Scan for the cell matching the given text and deliver its [X, Y] coordinate at center. 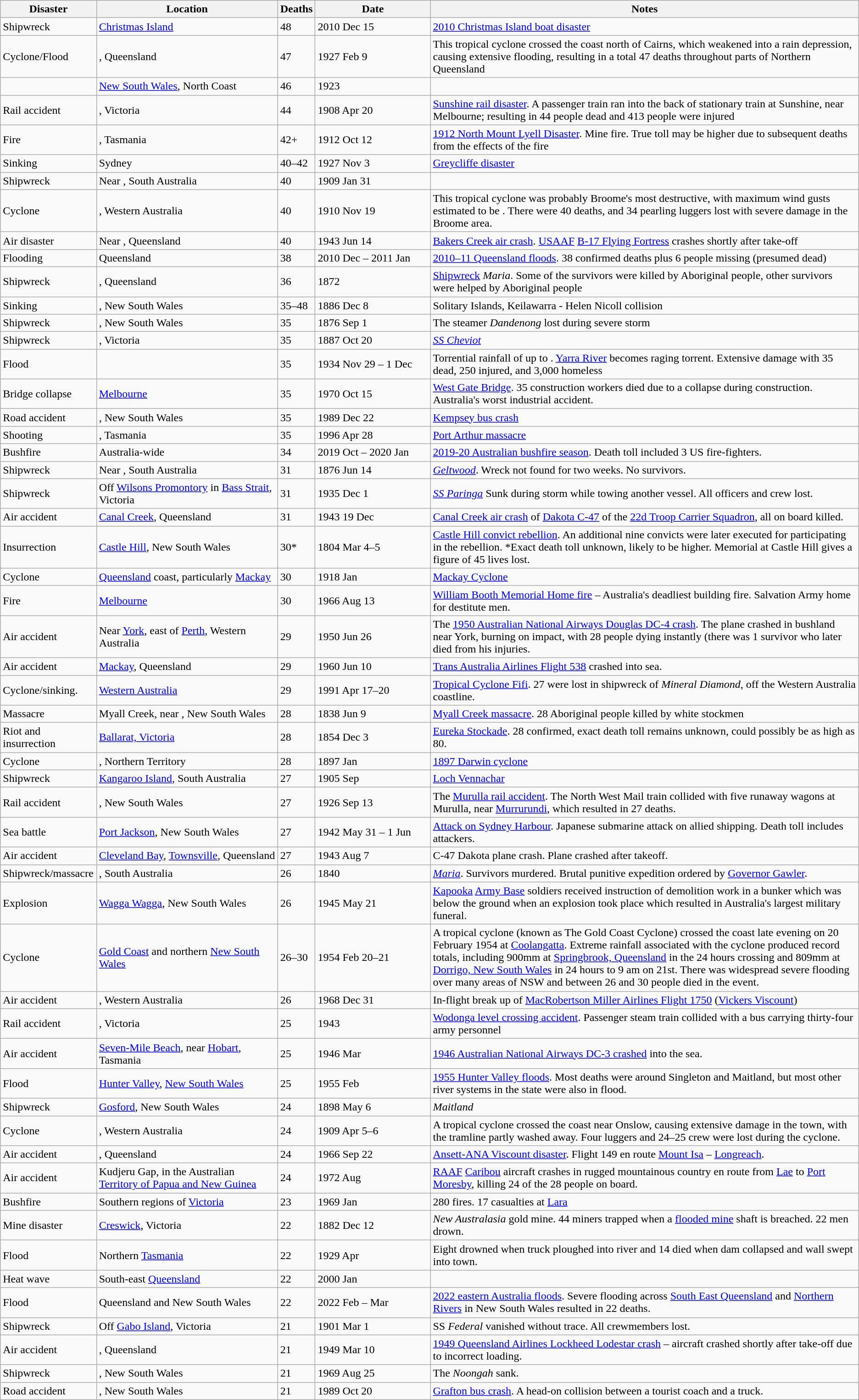
1989 Oct 20 [373, 1391]
Grafton bus crash. A head-on collision between a tourist coach and a truck. [644, 1391]
New South Wales, North Coast [187, 86]
Loch Vennachar [644, 779]
1970 Oct 15 [373, 394]
1949 Queensland Airlines Lockheed Lodestar crash – aircraft crashed shortly after take-off due to incorrect loading. [644, 1350]
RAAF Caribou aircraft crashes in rugged mountainous country en route from Lae to Port Moresby, killing 24 of the 28 people on board. [644, 1178]
Eight drowned when truck ploughed into river and 14 died when dam collapsed and wall swept into town. [644, 1255]
1927 Feb 9 [373, 56]
Kudjeru Gap, in the Australian Territory of Papua and New Guinea [187, 1178]
280 fires. 17 casualties at Lara [644, 1202]
1966 Aug 13 [373, 600]
Mackay Cyclone [644, 577]
35–48 [296, 305]
Disaster [49, 9]
Kempsey bus crash [644, 418]
23 [296, 1202]
Near York, east of Perth, Western Australia [187, 636]
Off Wilsons Promontory in Bass Strait, Victoria [187, 494]
West Gate Bridge. 35 construction workers died due to a collapse during construction. Australia's worst industrial accident. [644, 394]
1901 Mar 1 [373, 1326]
1972 Aug [373, 1178]
1943 Jun 14 [373, 240]
Christmas Island [187, 27]
1955 Feb [373, 1083]
Shipwreck/massacre [49, 873]
1960 Jun 10 [373, 666]
1966 Sep 22 [373, 1155]
Seven-Mile Beach, near Hobart, Tasmania [187, 1054]
Queensland [187, 258]
Kangaroo Island, South Australia [187, 779]
1929 Apr [373, 1255]
Ansett-ANA Viscount disaster. Flight 149 en route Mount Isa – Longreach. [644, 1155]
1950 Jun 26 [373, 636]
44 [296, 110]
1923 [373, 86]
Near , Queensland [187, 240]
Bridge collapse [49, 394]
1942 May 31 – 1 Jun [373, 832]
38 [296, 258]
The Murulla rail accident. The North West Mail train collided with five runaway wagons at Murulla, near Murrurundi, which resulted in 27 deaths. [644, 802]
47 [296, 56]
Port Jackson, New South Wales [187, 832]
Canal Creek, Queensland [187, 517]
Date [373, 9]
1838 Jun 9 [373, 714]
Myall Creek, near , New South Wales [187, 714]
1886 Dec 8 [373, 305]
1909 Jan 31 [373, 181]
1955 Hunter Valley floods. Most deaths were around Singleton and Maitland, but most other river systems in the state were also in flood. [644, 1083]
Torrential rainfall of up to . Yarra River becomes raging torrent. Extensive damage with 35 dead, 250 injured, and 3,000 homeless [644, 364]
2000 Jan [373, 1279]
2022 eastern Australia floods. Severe flooding across South East Queensland and Northern Rivers in New South Wales resulted in 22 deaths. [644, 1302]
2022 Feb – Mar [373, 1302]
46 [296, 86]
Northern Tasmania [187, 1255]
Queensland and New South Wales [187, 1302]
Mine disaster [49, 1225]
Sydney [187, 163]
Air disaster [49, 240]
2010–11 Queensland floods. 38 confirmed deaths plus 6 people missing (presumed dead) [644, 258]
Gold Coast and northern New South Wales [187, 958]
1898 May 6 [373, 1107]
SS Cheviot [644, 340]
1887 Oct 20 [373, 340]
34 [296, 452]
Queensland coast, particularly Mackay [187, 577]
Massacre [49, 714]
1876 Sep 1 [373, 323]
1910 Nov 19 [373, 211]
Myall Creek massacre. 28 Aboriginal people killed by white stockmen [644, 714]
1943 19 Dec [373, 517]
Australia-wide [187, 452]
1926 Sep 13 [373, 802]
Attack on Sydney Harbour. Japanese submarine attack on allied shipping. Death toll includes attackers. [644, 832]
Explosion [49, 903]
Western Australia [187, 690]
26–30 [296, 958]
1908 Apr 20 [373, 110]
South-east Queensland [187, 1279]
Wodonga level crossing accident. Passenger steam train collided with a bus carrying thirty-four army personnel [644, 1023]
In-flight break up of MacRobertson Miller Airlines Flight 1750 (Vickers Viscount) [644, 1000]
Off Gabo Island, Victoria [187, 1326]
Flooding [49, 258]
1872 [373, 282]
2010 Dec 15 [373, 27]
Sea battle [49, 832]
1968 Dec 31 [373, 1000]
Hunter Valley, New South Wales [187, 1083]
The Noongah sank. [644, 1373]
30* [296, 547]
1912 North Mount Lyell Disaster. Mine fire. True toll may be higher due to subsequent deaths from the effects of the fire [644, 139]
New Australasia gold mine. 44 miners trapped when a flooded mine shaft is breached. 22 men drown. [644, 1225]
The steamer Dandenong lost during severe storm [644, 323]
1943 [373, 1023]
Greycliffe disaster [644, 163]
Creswick, Victoria [187, 1225]
1946 Mar [373, 1054]
Cyclone/sinking. [49, 690]
Canal Creek air crash of Dakota C-47 of the 22d Troop Carrier Squadron, all on board killed. [644, 517]
1912 Oct 12 [373, 139]
William Booth Memorial Home fire – Australia's deadliest building fire. Salvation Army home for destitute men. [644, 600]
1840 [373, 873]
1954 Feb 20–21 [373, 958]
Bakers Creek air crash. USAAF B-17 Flying Fortress crashes shortly after take-off [644, 240]
Deaths [296, 9]
Solitary Islands, Keilawarra - Helen Nicoll collision [644, 305]
2010 Christmas Island boat disaster [644, 27]
40–42 [296, 163]
Port Arthur massacre [644, 435]
Wagga Wagga, New South Wales [187, 903]
Eureka Stockade. 28 confirmed, exact death toll remains unknown, could possibly be as high as 80. [644, 738]
36 [296, 282]
Maitland [644, 1107]
Geltwood. Wreck not found for two weeks. No survivors. [644, 470]
1854 Dec 3 [373, 738]
1991 Apr 17–20 [373, 690]
, South Australia [187, 873]
1897 Darwin cyclone [644, 761]
Cyclone/Flood [49, 56]
Cleveland Bay, Townsville, Queensland [187, 856]
1969 Jan [373, 1202]
2010 Dec – 2011 Jan [373, 258]
Gosford, New South Wales [187, 1107]
1945 May 21 [373, 903]
Notes [644, 9]
1969 Aug 25 [373, 1373]
1918 Jan [373, 577]
Shooting [49, 435]
Castle Hill, New South Wales [187, 547]
Location [187, 9]
1876 Jun 14 [373, 470]
1934 Nov 29 – 1 Dec [373, 364]
48 [296, 27]
1949 Mar 10 [373, 1350]
1905 Sep [373, 779]
SS Federal vanished without trace. All crewmembers lost. [644, 1326]
1927 Nov 3 [373, 163]
1897 Jan [373, 761]
Tropical Cyclone Fifi. 27 were lost in shipwreck of Mineral Diamond, off the Western Australia coastline. [644, 690]
2019 Oct – 2020 Jan [373, 452]
Trans Australia Airlines Flight 538 crashed into sea. [644, 666]
Southern regions of Victoria [187, 1202]
Maria. Survivors murdered. Brutal punitive expedition ordered by Governor Gawler. [644, 873]
Mackay, Queensland [187, 666]
, Northern Territory [187, 761]
Ballarat, Victoria [187, 738]
Insurrection [49, 547]
1804 Mar 4–5 [373, 547]
1882 Dec 12 [373, 1225]
1909 Apr 5–6 [373, 1131]
42+ [296, 139]
1935 Dec 1 [373, 494]
Riot and insurrection [49, 738]
2019-20 Australian bushfire season. Death toll included 3 US fire-fighters. [644, 452]
1989 Dec 22 [373, 418]
1943 Aug 7 [373, 856]
SS Paringa Sunk during storm while towing another vessel. All officers and crew lost. [644, 494]
Shipwreck Maria. Some of the survivors were killed by Aboriginal people, other survivors were helped by Aboriginal people [644, 282]
C-47 Dakota plane crash. Plane crashed after takeoff. [644, 856]
1996 Apr 28 [373, 435]
1946 Australian National Airways DC-3 crashed into the sea. [644, 1054]
Heat wave [49, 1279]
